Return [x, y] of the center of cell containing provided text 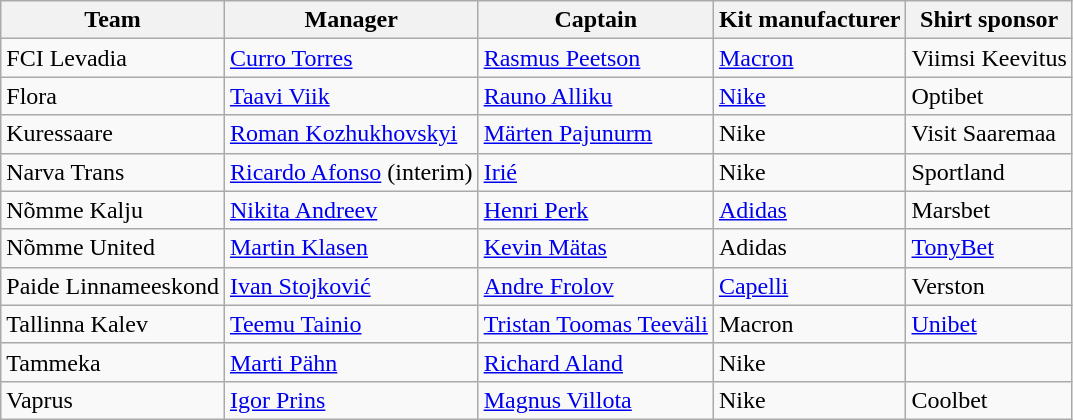
Narva Trans [113, 172]
Martin Klasen [351, 248]
Märten Pajunurm [596, 134]
Team [113, 20]
Henri Perk [596, 210]
Shirt sponsor [989, 20]
Ricardo Afonso (interim) [351, 172]
Tallinna Kalev [113, 324]
Kevin Mätas [596, 248]
Manager [351, 20]
Nikita Andreev [351, 210]
Viimsi Keevitus [989, 58]
Igor Prins [351, 400]
Tammeka [113, 362]
Marsbet [989, 210]
Visit Saaremaa [989, 134]
Capelli [810, 286]
FCI Levadia [113, 58]
Vaprus [113, 400]
Flora [113, 96]
Tristan Toomas Teeväli [596, 324]
TonyBet [989, 248]
Paide Linnameeskond [113, 286]
Kuressaare [113, 134]
Taavi Viik [351, 96]
Nõmme United [113, 248]
Teemu Tainio [351, 324]
Andre Frolov [596, 286]
Marti Pähn [351, 362]
Nõmme Kalju [113, 210]
Rasmus Peetson [596, 58]
Optibet [989, 96]
Captain [596, 20]
Ivan Stojković [351, 286]
Rauno Alliku [596, 96]
Unibet [989, 324]
Magnus Villota [596, 400]
Curro Torres [351, 58]
Roman Kozhukhovskyi [351, 134]
Coolbet [989, 400]
Sportland [989, 172]
Irié [596, 172]
Richard Aland [596, 362]
Kit manufacturer [810, 20]
Verston [989, 286]
